Pinpoint the cell where the given text exists, returning its [x, y] midpoint coordinate. 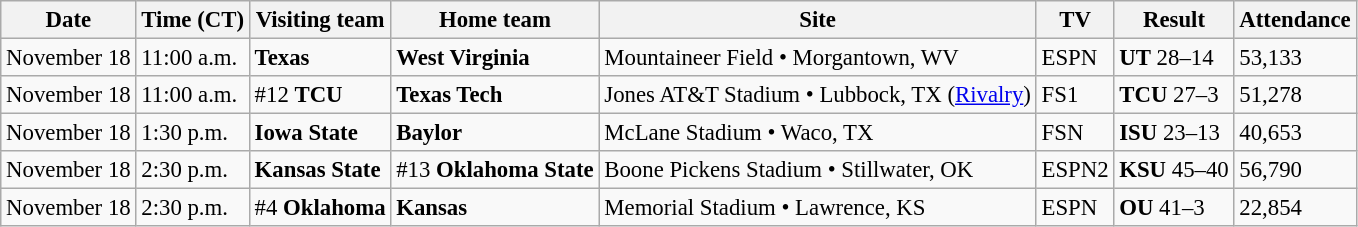
TCU 27–3 [1174, 95]
Memorial Stadium • Lawrence, KS [818, 208]
56,790 [1295, 170]
West Virginia [495, 58]
#4 Oklahoma [320, 208]
#13 Oklahoma State [495, 170]
FS1 [1075, 95]
Baylor [495, 133]
McLane Stadium • Waco, TX [818, 133]
Time (CT) [192, 20]
ISU 23–13 [1174, 133]
Jones AT&T Stadium • Lubbock, TX (Rivalry) [818, 95]
51,278 [1295, 95]
UT 28–14 [1174, 58]
OU 41–3 [1174, 208]
53,133 [1295, 58]
Attendance [1295, 20]
40,653 [1295, 133]
ESPN2 [1075, 170]
#12 TCU [320, 95]
Home team [495, 20]
Iowa State [320, 133]
Result [1174, 20]
Texas Tech [495, 95]
FSN [1075, 133]
Mountaineer Field • Morgantown, WV [818, 58]
Kansas [495, 208]
TV [1075, 20]
Date [68, 20]
Texas [320, 58]
KSU 45–40 [1174, 170]
Site [818, 20]
Kansas State [320, 170]
Visiting team [320, 20]
1:30 p.m. [192, 133]
Boone Pickens Stadium • Stillwater, OK [818, 170]
22,854 [1295, 208]
